From the cell containing the given text, extract its center point as [X, Y] coordinate. 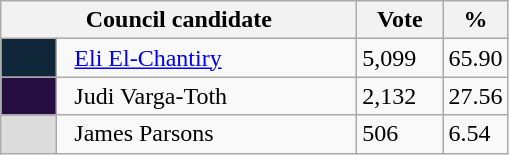
Vote [400, 20]
65.90 [476, 58]
2,132 [400, 96]
% [476, 20]
Council candidate [179, 20]
27.56 [476, 96]
Judi Varga-Toth [207, 96]
Eli El-Chantiry [207, 58]
5,099 [400, 58]
6.54 [476, 134]
James Parsons [207, 134]
506 [400, 134]
